Search for the cell housing the specified text and yield its (x, y) center coordinate. 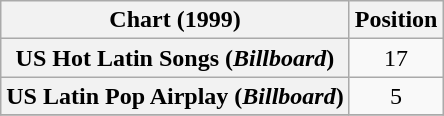
US Hot Latin Songs (Billboard) (175, 58)
5 (396, 96)
Position (396, 20)
17 (396, 58)
US Latin Pop Airplay (Billboard) (175, 96)
Chart (1999) (175, 20)
